For the text-containing cell, return its midpoint in (X, Y) coordinate format. 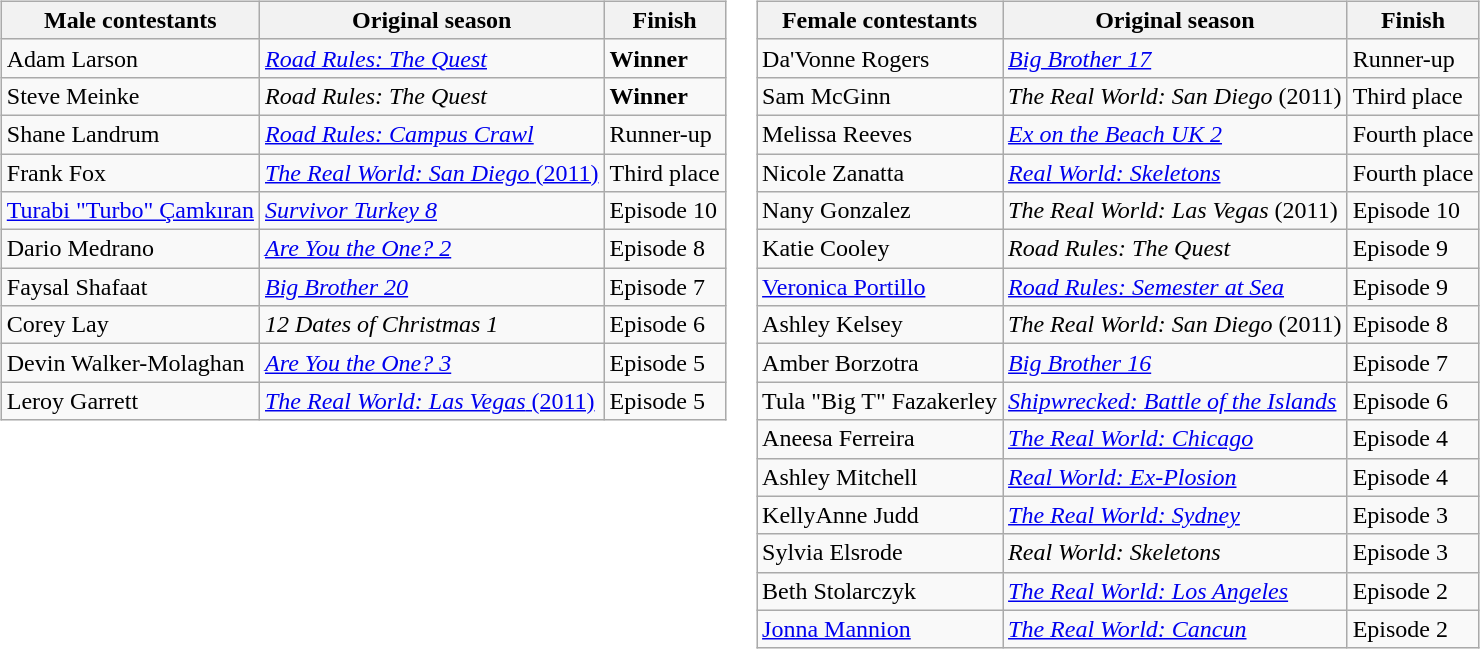
Beth Stolarczyk (880, 591)
Corey Lay (130, 325)
Katie Cooley (880, 249)
Aneesa Ferreira (880, 439)
Veronica Portillo (880, 287)
The Real World: Sydney (1176, 515)
Amber Borzotra (880, 363)
Road Rules: Campus Crawl (432, 134)
Male contestants (130, 20)
Frank Fox (130, 173)
Turabi "Turbo" Çamkıran (130, 211)
Dario Medrano (130, 249)
Big Brother 17 (1176, 58)
Are You the One? 2 (432, 249)
Ashley Mitchell (880, 477)
Ashley Kelsey (880, 325)
Da'Vonne Rogers (880, 58)
Are You the One? 3 (432, 363)
Real World: Ex-Plosion (1176, 477)
Sam McGinn (880, 96)
Tula "Big T" Fazakerley (880, 401)
Shane Landrum (130, 134)
The Real World: Chicago (1176, 439)
Sylvia Elsrode (880, 553)
Shipwrecked: Battle of the Islands (1176, 401)
Steve Meinke (130, 96)
Leroy Garrett (130, 401)
Female contestants (880, 20)
The Real World: Cancun (1176, 629)
Road Rules: Semester at Sea (1176, 287)
Adam Larson (130, 58)
Melissa Reeves (880, 134)
Big Brother 16 (1176, 363)
Survivor Turkey 8 (432, 211)
Devin Walker-Molaghan (130, 363)
Nicole Zanatta (880, 173)
12 Dates of Christmas 1 (432, 325)
Jonna Mannion (880, 629)
KellyAnne Judd (880, 515)
Faysal Shafaat (130, 287)
Nany Gonzalez (880, 211)
The Real World: Los Angeles (1176, 591)
Big Brother 20 (432, 287)
Ex on the Beach UK 2 (1176, 134)
